Determine the [x, y] coordinate at the center of the cell enclosing the given text.  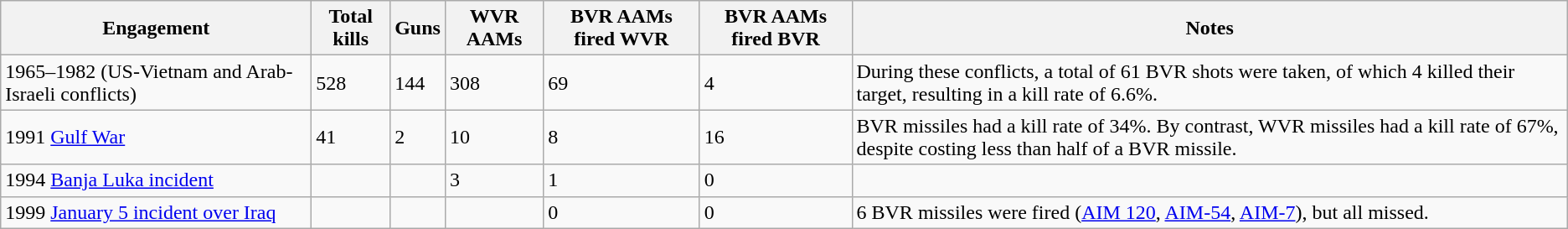
2 [418, 138]
1994 Banja Luka incident [156, 180]
BVR missiles had a kill rate of 34%. By contrast, WVR missiles had a kill rate of 67%, despite costing less than half of a BVR missile. [1210, 138]
1991 Gulf War [156, 138]
528 [351, 82]
During these conflicts, a total of 61 BVR shots were taken, of which 4 killed their target, resulting in a kill rate of 6.6%. [1210, 82]
WVR AAMs [494, 29]
144 [418, 82]
6 BVR missiles were fired (AIM 120, AIM-54, AIM-7), but all missed. [1210, 212]
1999 January 5 incident over Iraq [156, 212]
308 [494, 82]
Guns [418, 29]
8 [622, 138]
16 [776, 138]
10 [494, 138]
Notes [1210, 29]
3 [494, 180]
BVR AAMs fired WVR [622, 29]
Engagement [156, 29]
4 [776, 82]
Total kills [351, 29]
BVR AAMs fired BVR [776, 29]
1965–1982 (US-Vietnam and Arab-Israeli conflicts) [156, 82]
69 [622, 82]
1 [622, 180]
41 [351, 138]
